Return the [X, Y] coordinate for the center point of the cell that contains the specified text.  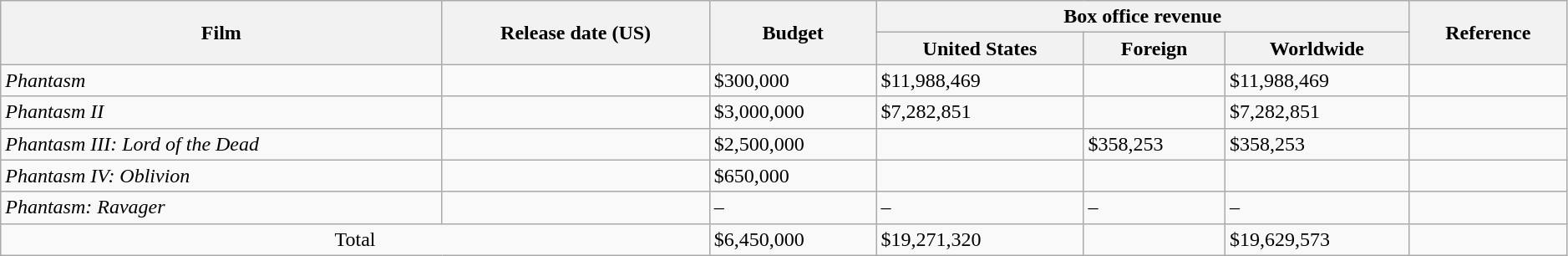
Phantasm: Ravager [221, 207]
$19,271,320 [980, 239]
Phantasm II [221, 112]
Phantasm IV: Oblivion [221, 176]
Phantasm [221, 80]
Total [356, 239]
$650,000 [793, 176]
$6,450,000 [793, 239]
Foreign [1154, 49]
$19,629,573 [1317, 239]
Worldwide [1317, 49]
Film [221, 33]
Box office revenue [1143, 17]
Phantasm III: Lord of the Dead [221, 144]
United States [980, 49]
$3,000,000 [793, 112]
Budget [793, 33]
$300,000 [793, 80]
Reference [1488, 33]
Release date (US) [576, 33]
$2,500,000 [793, 144]
